From the cell containing the given text, extract its center point as [X, Y] coordinate. 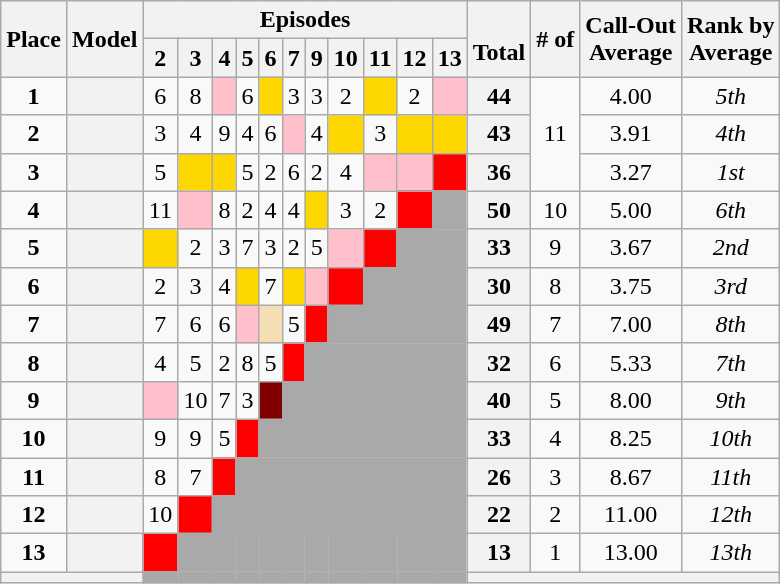
11.00 [631, 515]
7th [731, 362]
8.67 [631, 477]
5.00 [631, 210]
13.00 [631, 553]
3rd [731, 286]
44 [499, 96]
40 [499, 400]
2nd [731, 248]
Total [499, 39]
50 [499, 210]
3.27 [631, 172]
7.00 [631, 324]
Place [34, 39]
5th [731, 96]
8th [731, 324]
12th [731, 515]
Model [104, 39]
30 [499, 286]
36 [499, 172]
10th [731, 438]
6th [731, 210]
3.91 [631, 134]
3.67 [631, 248]
3.75 [631, 286]
4.00 [631, 96]
8.00 [631, 400]
Rank byAverage [731, 39]
11th [731, 477]
26 [499, 477]
32 [499, 362]
4th [731, 134]
22 [499, 515]
5.33 [631, 362]
9th [731, 400]
1st [731, 172]
13th [731, 553]
43 [499, 134]
49 [499, 324]
Call-OutAverage [631, 39]
Episodes [305, 20]
# of [556, 39]
8.25 [631, 438]
